Extract the (X, Y) coordinate from the center of the cell holding the provided text.  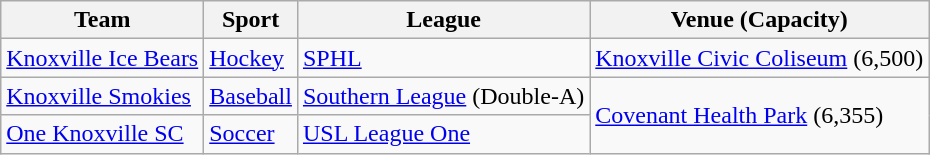
Knoxville Civic Coliseum (6,500) (760, 58)
Soccer (251, 134)
Hockey (251, 58)
One Knoxville SC (102, 134)
Southern League (Double-A) (443, 96)
Sport (251, 20)
Knoxville Ice Bears (102, 58)
Team (102, 20)
Baseball (251, 96)
Venue (Capacity) (760, 20)
Knoxville Smokies (102, 96)
Covenant Health Park (6,355) (760, 115)
SPHL (443, 58)
USL League One (443, 134)
League (443, 20)
